Identify which cell holds the provided text, then report its (X, Y) central coordinate. 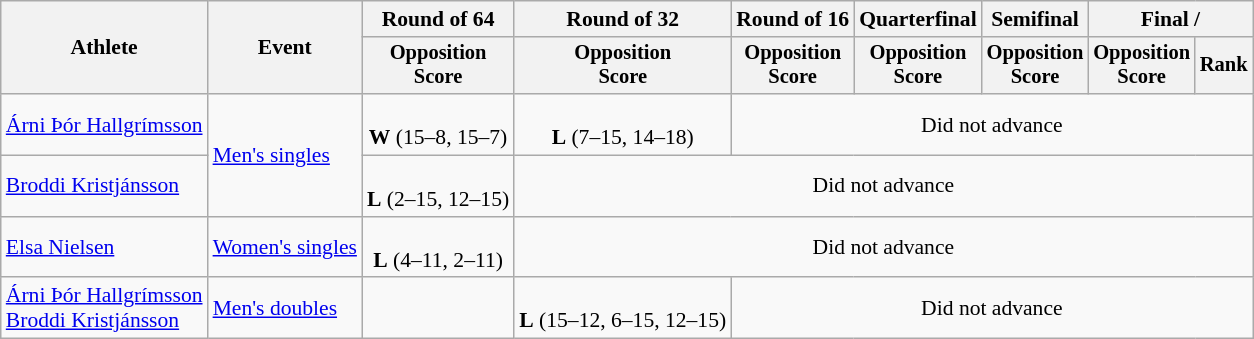
Men's doubles (285, 308)
Event (285, 48)
Athlete (104, 48)
Men's singles (285, 155)
Round of 16 (792, 19)
Rank (1224, 66)
L (15–12, 6–15, 12–15) (622, 308)
L (2–15, 12–15) (438, 186)
Árni Þór HallgrímssonBroddi Kristjánsson (104, 308)
Women's singles (285, 248)
Quarterfinal (918, 19)
L (4–11, 2–11) (438, 248)
Árni Þór Hallgrímsson (104, 124)
Elsa Nielsen (104, 248)
Round of 64 (438, 19)
Round of 32 (622, 19)
Final / (1170, 19)
L (7–15, 14–18) (622, 124)
W (15–8, 15–7) (438, 124)
Broddi Kristjánsson (104, 186)
Semifinal (1036, 19)
